Capture the cell that displays the provided text and extract its [x, y] central coordinate. 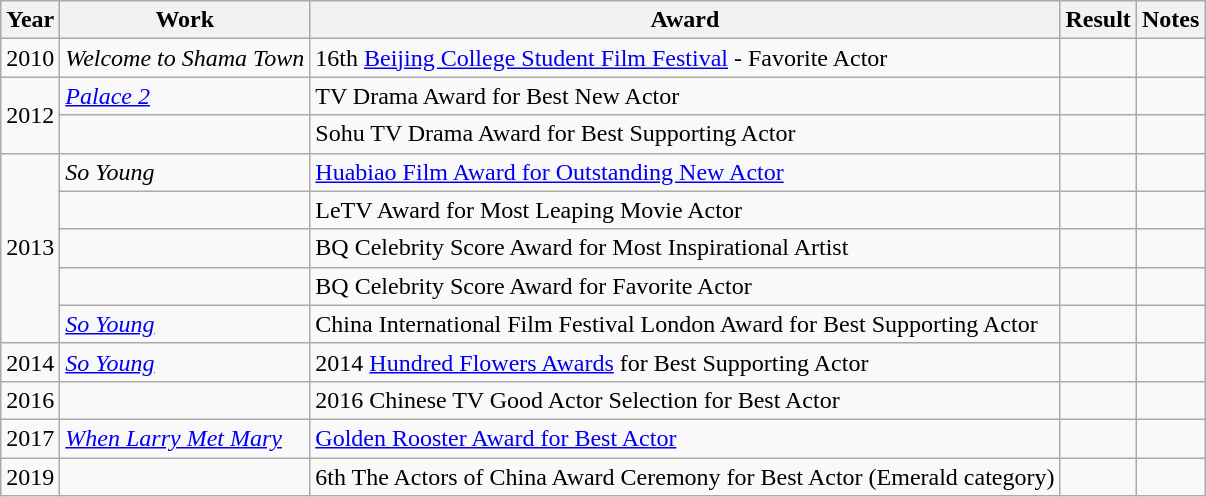
Work [185, 20]
Year [30, 20]
Palace 2 [185, 96]
2019 [30, 477]
16th Beijing College Student Film Festival - Favorite Actor [685, 58]
BQ Celebrity Score Award for Most Inspirational Artist [685, 248]
6th The Actors of China Award Ceremony for Best Actor (Emerald category) [685, 477]
2010 [30, 58]
Welcome to Shama Town [185, 58]
LeTV Award for Most Leaping Movie Actor [685, 210]
Huabiao Film Award for Outstanding New Actor [685, 172]
Sohu TV Drama Award for Best Supporting Actor [685, 134]
Award [685, 20]
2016 Chinese TV Good Actor Selection for Best Actor [685, 400]
China International Film Festival London Award for Best Supporting Actor [685, 324]
Golden Rooster Award for Best Actor [685, 438]
BQ Celebrity Score Award for Favorite Actor [685, 286]
2016 [30, 400]
2014 [30, 362]
TV Drama Award for Best New Actor [685, 96]
2014 Hundred Flowers Awards for Best Supporting Actor [685, 362]
2013 [30, 248]
2012 [30, 115]
Result [1098, 20]
Notes [1170, 20]
When Larry Met Mary [185, 438]
2017 [30, 438]
